Provide the [x, y] coordinate of the cell's center where the given text is located.  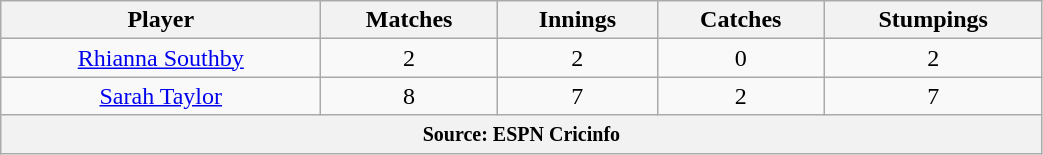
Stumpings [933, 20]
Innings [577, 20]
0 [740, 58]
8 [410, 96]
Matches [410, 20]
Catches [740, 20]
Source: ESPN Cricinfo [522, 134]
Rhianna Southby [161, 58]
Player [161, 20]
Sarah Taylor [161, 96]
